Search for the cell housing the specified text and yield its [x, y] center coordinate. 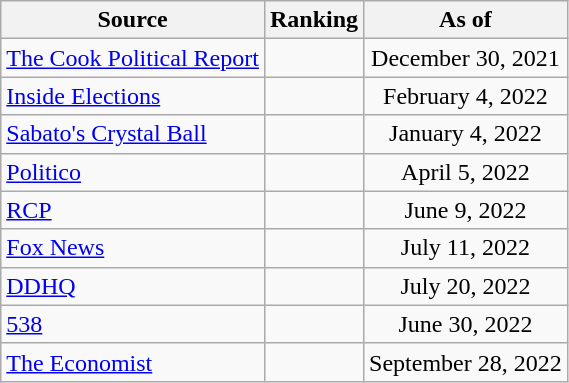
Fox News [133, 248]
DDHQ [133, 286]
Source [133, 20]
February 4, 2022 [466, 96]
June 9, 2022 [466, 210]
538 [133, 324]
December 30, 2021 [466, 58]
Ranking [314, 20]
The Cook Political Report [133, 58]
July 11, 2022 [466, 248]
The Economist [133, 362]
September 28, 2022 [466, 362]
As of [466, 20]
Sabato's Crystal Ball [133, 134]
RCP [133, 210]
July 20, 2022 [466, 286]
Politico [133, 172]
January 4, 2022 [466, 134]
June 30, 2022 [466, 324]
April 5, 2022 [466, 172]
Inside Elections [133, 96]
